Search for the cell housing the specified text and yield its (X, Y) center coordinate. 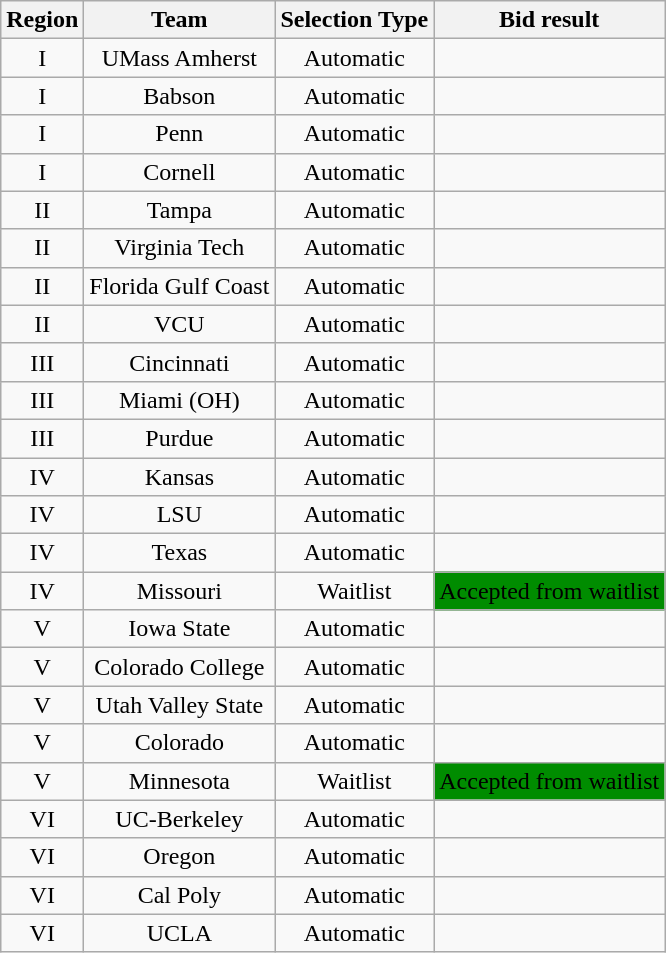
Virginia Tech (180, 248)
Miami (OH) (180, 400)
Minnesota (180, 781)
Iowa State (180, 629)
Region (42, 20)
LSU (180, 515)
Team (180, 20)
Babson (180, 96)
Bid result (550, 20)
Cornell (180, 172)
UC-Berkeley (180, 819)
Selection Type (354, 20)
VCU (180, 324)
Penn (180, 134)
UMass Amherst (180, 58)
Kansas (180, 477)
Oregon (180, 857)
Missouri (180, 591)
UCLA (180, 933)
Florida Gulf Coast (180, 286)
Colorado College (180, 667)
Texas (180, 553)
Utah Valley State (180, 705)
Cincinnati (180, 362)
Purdue (180, 438)
Colorado (180, 743)
Cal Poly (180, 895)
Tampa (180, 210)
